Return the [X, Y] coordinate for the center point of the cell that contains the specified text.  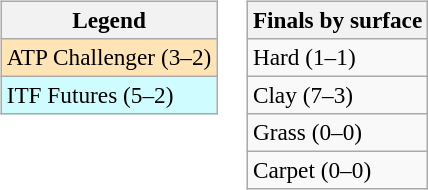
Legend [108, 20]
ATP Challenger (3–2) [108, 57]
Carpet (0–0) [337, 171]
Finals by surface [337, 20]
Grass (0–0) [337, 133]
Clay (7–3) [337, 95]
Hard (1–1) [337, 57]
ITF Futures (5–2) [108, 95]
